Search for the cell housing the specified text and yield its (x, y) center coordinate. 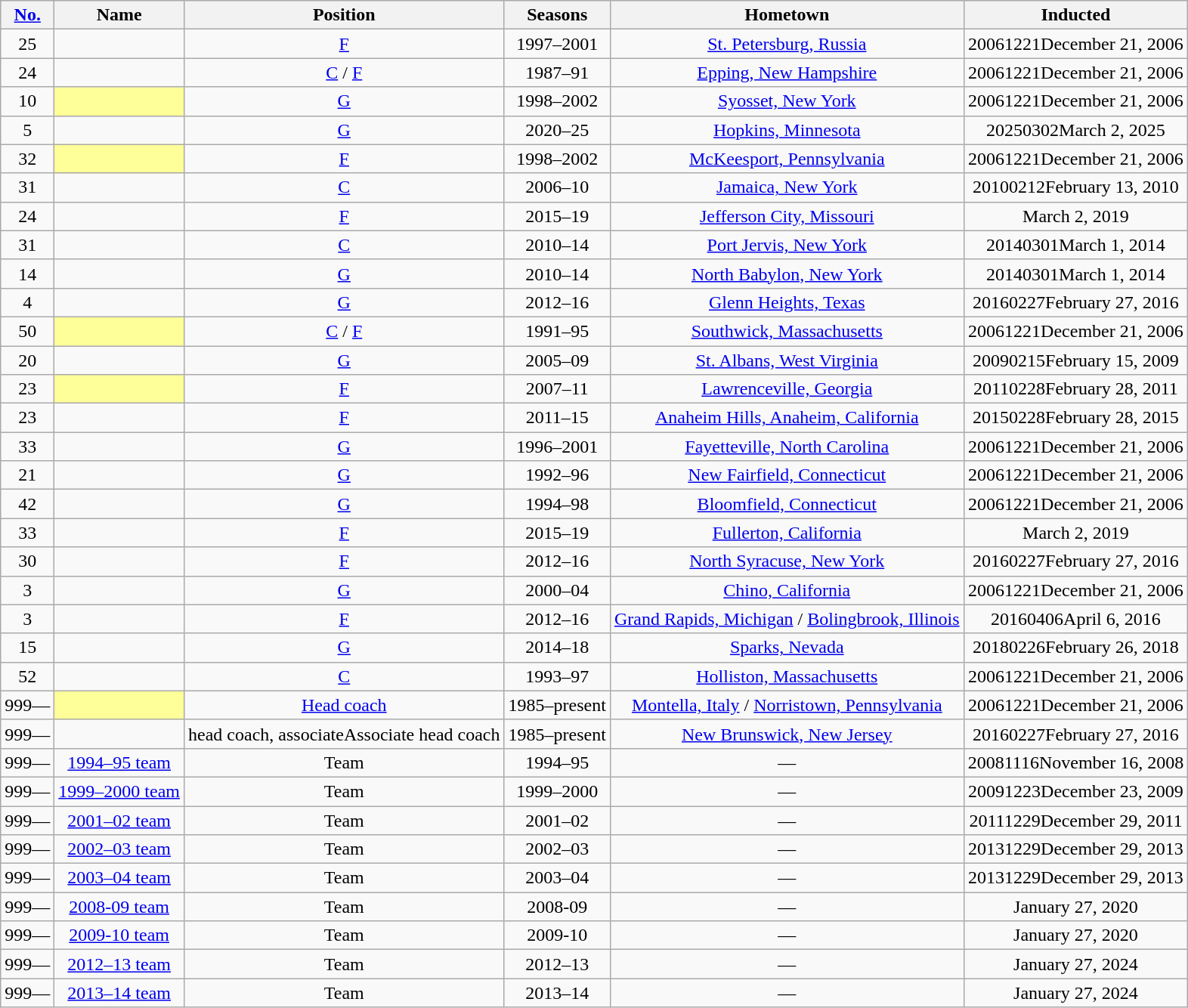
20250302March 2, 2025 (1076, 130)
Glenn Heights, Texas (787, 302)
32 (27, 159)
20081116November 16, 2008 (1076, 762)
20160406April 6, 2016 (1076, 619)
Chino, California (787, 590)
1987–91 (557, 73)
2012–13 (557, 964)
5 (27, 130)
Port Jervis, New York (787, 245)
Anaheim Hills, Anaheim, California (787, 418)
Inducted (1076, 15)
1999–2000 (557, 791)
North Syracuse, New York (787, 561)
Hometown (787, 15)
1994–95 team (119, 762)
head coach, associateAssociate head coach (345, 734)
Sparks, Nevada (787, 648)
1997–2001 (557, 44)
2008-09 team (119, 907)
North Babylon, New York (787, 274)
1992–96 (557, 475)
Lawrenceville, Georgia (787, 389)
2005–09 (557, 360)
20091223December 23, 2009 (1076, 791)
2001–02 team (119, 820)
42 (27, 504)
New Brunswick, New Jersey (787, 734)
2002–03 team (119, 849)
2009-10 (557, 935)
Fayetteville, North Carolina (787, 447)
2006–10 (557, 187)
Seasons (557, 15)
2013–14 (557, 993)
1999–2000 team (119, 791)
2008-09 (557, 907)
25 (27, 44)
20150228February 28, 2015 (1076, 418)
Grand Rapids, Michigan / Bolingbrook, Illinois (787, 619)
2020–25 (557, 130)
Position (345, 15)
10 (27, 101)
2012–13 team (119, 964)
Jamaica, New York (787, 187)
Hopkins, Minnesota (787, 130)
Bloomfield, Connecticut (787, 504)
Jefferson City, Missouri (787, 216)
4 (27, 302)
50 (27, 331)
Southwick, Massachusetts (787, 331)
2009-10 team (119, 935)
20090215February 15, 2009 (1076, 360)
Fullerton, California (787, 533)
20111229December 29, 2011 (1076, 820)
2002–03 (557, 849)
Name (119, 15)
2001–02 (557, 820)
20 (27, 360)
1993–97 (557, 676)
15 (27, 648)
Syosset, New York (787, 101)
20180226February 26, 2018 (1076, 648)
1991–95 (557, 331)
Epping, New Hampshire (787, 73)
20100212February 13, 2010 (1076, 187)
2014–18 (557, 648)
1994–95 (557, 762)
2007–11 (557, 389)
1994–98 (557, 504)
2003–04 team (119, 878)
30 (27, 561)
Head coach (345, 705)
21 (27, 475)
2000–04 (557, 590)
Holliston, Massachusetts (787, 676)
St. Albans, West Virginia (787, 360)
2011–15 (557, 418)
Montella, Italy / Norristown, Pennsylvania (787, 705)
No. (27, 15)
New Fairfield, Connecticut (787, 475)
McKeesport, Pennsylvania (787, 159)
52 (27, 676)
14 (27, 274)
2003–04 (557, 878)
St. Petersburg, Russia (787, 44)
1996–2001 (557, 447)
20110228February 28, 2011 (1076, 389)
2013–14 team (119, 993)
